Return the (x, y) coordinate for the center point of the cell that contains the specified text.  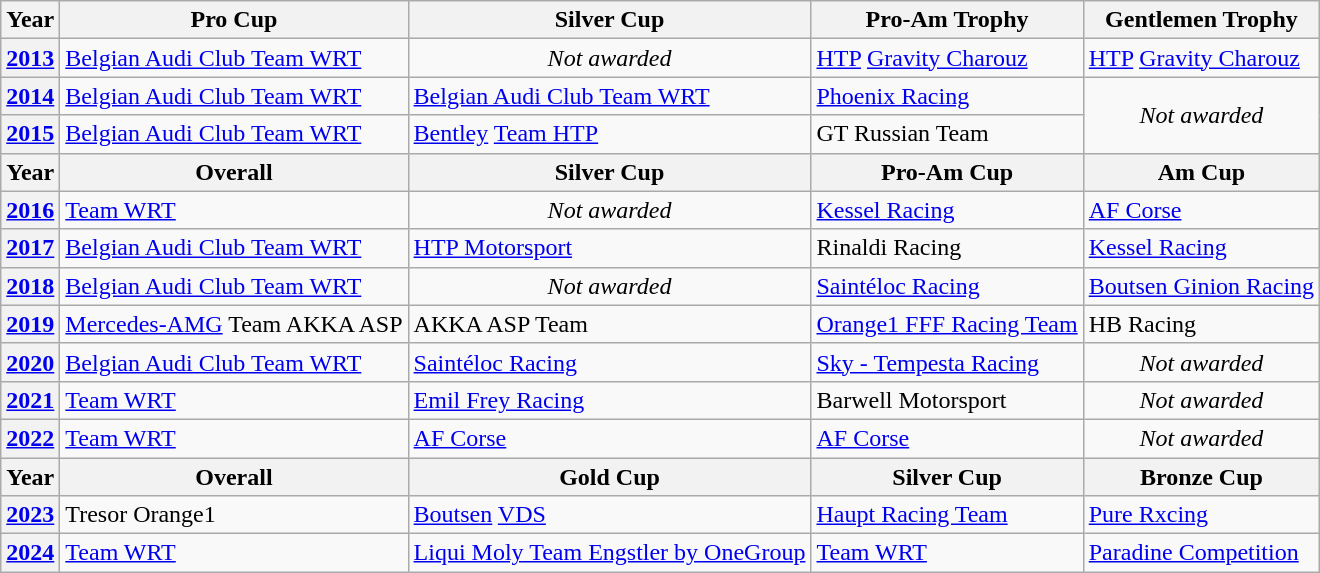
2019 (30, 324)
Gentlemen Trophy (1201, 20)
Boutsen VDS (610, 515)
2015 (30, 134)
Tresor Orange1 (234, 515)
Sky - Tempesta Racing (947, 362)
HB Racing (1201, 324)
Am Cup (1201, 172)
Emil Frey Racing (610, 400)
Phoenix Racing (947, 96)
2020 (30, 362)
Rinaldi Racing (947, 248)
Paradine Competition (1201, 553)
Orange1 FFF Racing Team (947, 324)
2018 (30, 286)
Bentley Team HTP (610, 134)
Boutsen Ginion Racing (1201, 286)
Bronze Cup (1201, 477)
GT Russian Team (947, 134)
2017 (30, 248)
2022 (30, 438)
2021 (30, 400)
Pro-Am Trophy (947, 20)
AKKA ASP Team (610, 324)
Pure Rxcing (1201, 515)
Barwell Motorsport (947, 400)
2014 (30, 96)
2016 (30, 210)
2023 (30, 515)
Pro-Am Cup (947, 172)
Gold Cup (610, 477)
2024 (30, 553)
Liqui Moly Team Engstler by OneGroup (610, 553)
Pro Cup (234, 20)
Mercedes-AMG Team AKKA ASP (234, 324)
HTP Motorsport (610, 248)
Haupt Racing Team (947, 515)
2013 (30, 58)
